Return (x, y) of the center of cell containing provided text 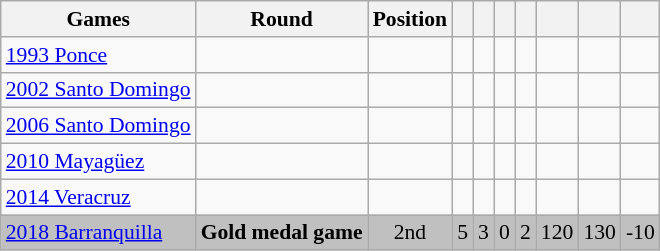
-10 (640, 233)
2018 Barranquilla (98, 233)
Games (98, 19)
0 (504, 233)
Gold medal game (282, 233)
130 (600, 233)
Position (410, 19)
5 (462, 233)
2006 Santo Domingo (98, 126)
2002 Santo Domingo (98, 90)
2nd (410, 233)
2 (526, 233)
Round (282, 19)
2014 Veracruz (98, 197)
2010 Mayagüez (98, 162)
120 (558, 233)
3 (484, 233)
1993 Ponce (98, 55)
